Return the (x, y) coordinate for the center point of the cell that contains the specified text.  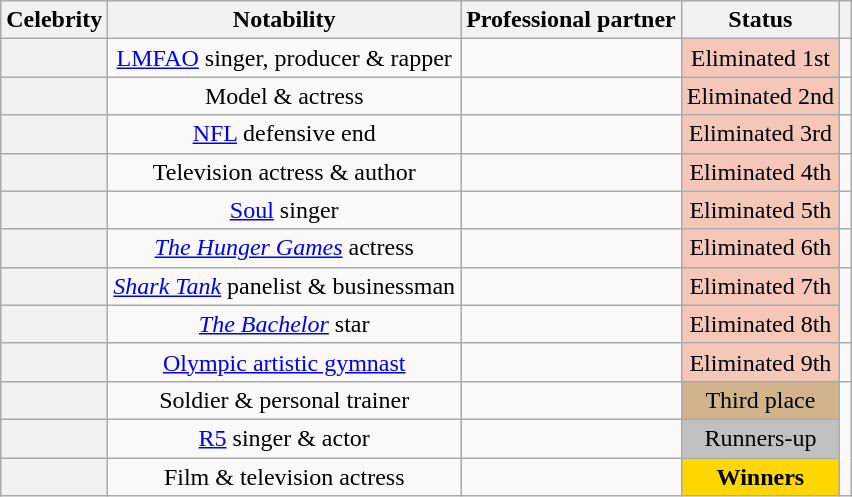
Shark Tank panelist & businessman (284, 286)
Eliminated 7th (760, 286)
Runners-up (760, 438)
Celebrity (54, 20)
Eliminated 9th (760, 362)
Notability (284, 20)
Eliminated 8th (760, 324)
Soldier & personal trainer (284, 400)
Eliminated 1st (760, 58)
Eliminated 2nd (760, 96)
The Bachelor star (284, 324)
The Hunger Games actress (284, 248)
Film & television actress (284, 477)
R5 singer & actor (284, 438)
Eliminated 6th (760, 248)
Status (760, 20)
Olympic artistic gymnast (284, 362)
Soul singer (284, 210)
Professional partner (572, 20)
NFL defensive end (284, 134)
LMFAO singer, producer & rapper (284, 58)
Third place (760, 400)
Eliminated 5th (760, 210)
Model & actress (284, 96)
Television actress & author (284, 172)
Eliminated 3rd (760, 134)
Winners (760, 477)
Eliminated 4th (760, 172)
